Scan for the cell matching the given text and deliver its [x, y] coordinate at center. 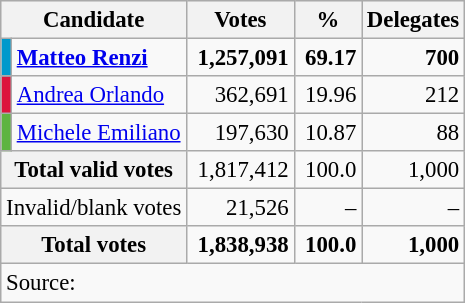
% [328, 20]
Total votes [94, 245]
Matteo Renzi [98, 58]
1,817,412 [240, 170]
Delegates [414, 20]
212 [414, 95]
19.96 [328, 95]
1,257,091 [240, 58]
197,630 [240, 133]
700 [414, 58]
Total valid votes [94, 170]
21,526 [240, 208]
10.87 [328, 133]
Michele Emiliano [98, 133]
Source: [233, 283]
69.17 [328, 58]
362,691 [240, 95]
1,838,938 [240, 245]
Votes [240, 20]
Invalid/blank votes [94, 208]
Andrea Orlando [98, 95]
Candidate [94, 20]
88 [414, 133]
